Return [x, y] of the center of cell containing provided text 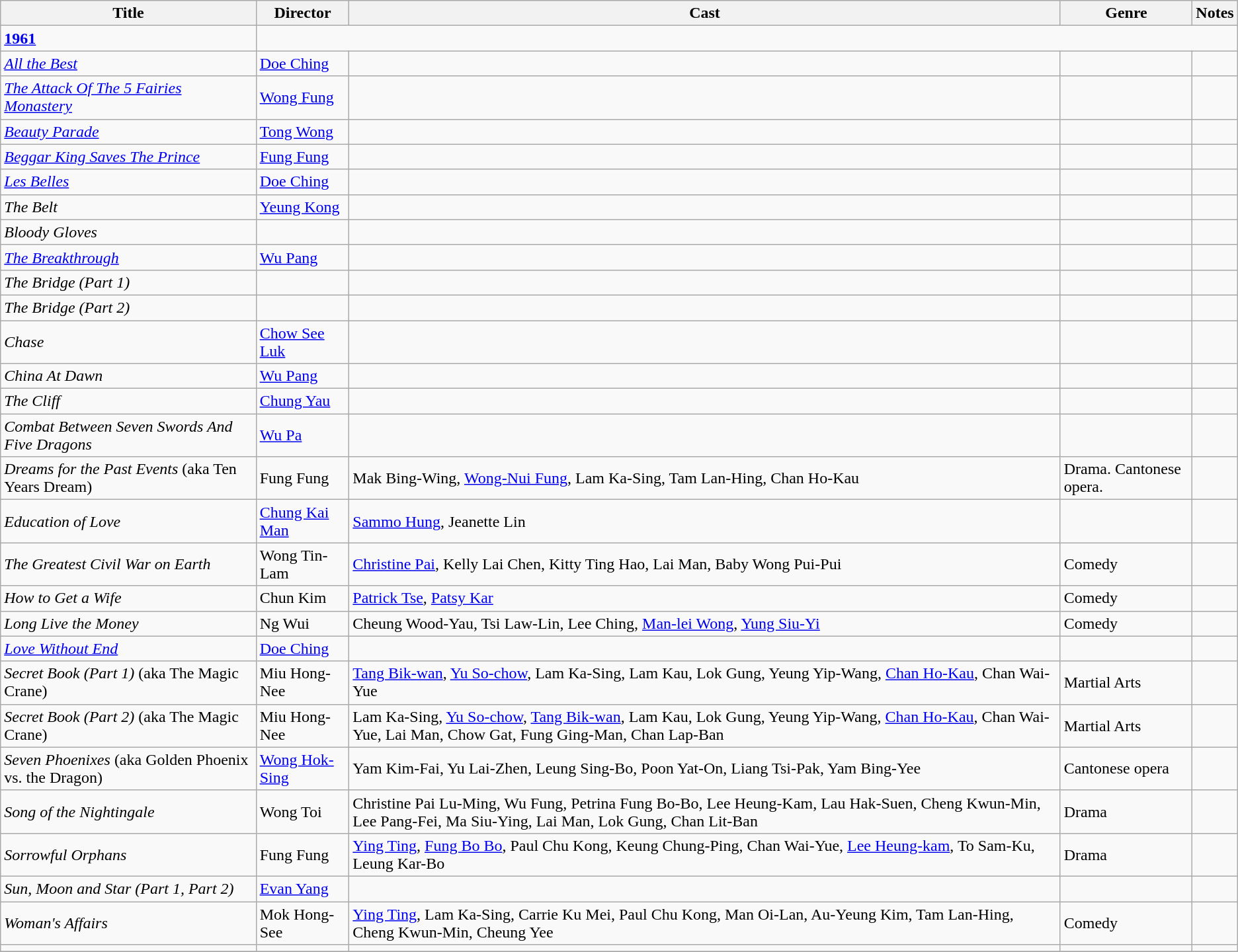
The Greatest Civil War on Earth [128, 565]
Notes [1215, 13]
Sun, Moon and Star (Part 1, Part 2) [128, 889]
Beggar King Saves The Prince [128, 157]
Long Live the Money [128, 623]
Ng Wui [303, 623]
Christine Pai, Kelly Lai Chen, Kitty Ting Hao, Lai Man, Baby Wong Pui-Pui [705, 565]
The Belt [128, 207]
Education of Love [128, 521]
Chow See Luk [303, 341]
The Bridge (Part 2) [128, 307]
Wong Fung [303, 98]
Director [303, 13]
Dreams for the Past Events (aka Ten Years Dream) [128, 479]
Genre [1126, 13]
Mok Hong-See [303, 923]
Drama. Cantonese opera. [1126, 479]
Song of the Nightingale [128, 812]
Chun Kim [303, 598]
Wu Pa [303, 435]
Cheung Wood-Yau, Tsi Law-Lin, Lee Ching, Man-lei Wong, Yung Siu-Yi [705, 623]
Chung Yau [303, 401]
Wong Toi [303, 812]
Lam Ka-Sing, Yu So-chow, Tang Bik-wan, Lam Kau, Lok Gung, Yeung Yip-Wang, Chan Ho-Kau, Chan Wai-Yue, Lai Man, Chow Gat, Fung Ging-Man, Chan Lap-Ban [705, 726]
The Cliff [128, 401]
Wong Hok-Sing [303, 768]
Cast [705, 13]
Les Belles [128, 182]
Cantonese opera [1126, 768]
The Breakthrough [128, 257]
Tang Bik-wan, Yu So-chow, Lam Ka-Sing, Lam Kau, Lok Gung, Yeung Yip-Wang, Chan Ho-Kau, Chan Wai-Yue [705, 682]
Mak Bing-Wing, Wong-Nui Fung, Lam Ka-Sing, Tam Lan-Hing, Chan Ho-Kau [705, 479]
How to Get a Wife [128, 598]
Yeung Kong [303, 207]
All the Best [128, 63]
Seven Phoenixes (aka Golden Phoenix vs. the Dragon) [128, 768]
Sorrowful Orphans [128, 854]
Ying Ting, Lam Ka-Sing, Carrie Ku Mei, Paul Chu Kong, Man Oi-Lan, Au-Yeung Kim, Tam Lan-Hing, Cheng Kwun-Min, Cheung Yee [705, 923]
The Bridge (Part 1) [128, 282]
Woman's Affairs [128, 923]
Tong Wong [303, 132]
The Attack Of The 5 Fairies Monastery [128, 98]
Beauty Parade [128, 132]
Bloody Gloves [128, 232]
Secret Book (Part 2) (aka The Magic Crane) [128, 726]
Ying Ting, Fung Bo Bo, Paul Chu Kong, Keung Chung-Ping, Chan Wai-Yue, Lee Heung-kam, To Sam-Ku, Leung Kar-Bo [705, 854]
Yam Kim-Fai, Yu Lai-Zhen, Leung Sing-Bo, Poon Yat-On, Liang Tsi-Pak, Yam Bing-Yee [705, 768]
Combat Between Seven Swords And Five Dragons [128, 435]
Chung Kai Man [303, 521]
Evan Yang [303, 889]
Title [128, 13]
Secret Book (Part 1) (aka The Magic Crane) [128, 682]
1961 [128, 38]
Chase [128, 341]
China At Dawn [128, 376]
Wong Tin-Lam [303, 565]
Sammo Hung, Jeanette Lin [705, 521]
Patrick Tse, Patsy Kar [705, 598]
Love Without End [128, 649]
